Find where the given text appears and provide that cell's center as [X, Y] coordinate. 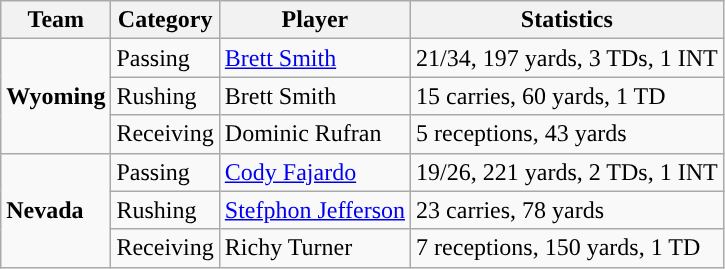
Nevada [56, 210]
19/26, 221 yards, 2 TDs, 1 INT [568, 172]
Dominic Rufran [314, 134]
Stefphon Jefferson [314, 210]
Richy Turner [314, 248]
5 receptions, 43 yards [568, 134]
Wyoming [56, 96]
7 receptions, 150 yards, 1 TD [568, 248]
Team [56, 20]
Category [165, 20]
23 carries, 78 yards [568, 210]
Cody Fajardo [314, 172]
Player [314, 20]
21/34, 197 yards, 3 TDs, 1 INT [568, 58]
Statistics [568, 20]
15 carries, 60 yards, 1 TD [568, 96]
